Scan for the cell matching the given text and deliver its (X, Y) coordinate at center. 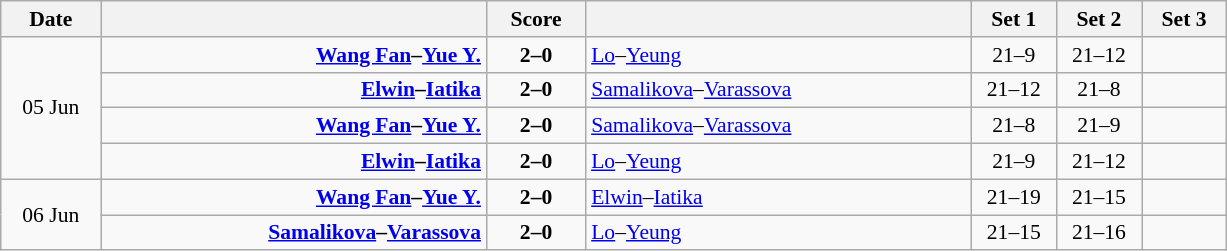
05 Jun (51, 108)
Score (536, 19)
21–16 (1098, 233)
Set 2 (1098, 19)
21–19 (1014, 197)
Date (51, 19)
Set 1 (1014, 19)
Set 3 (1184, 19)
06 Jun (51, 214)
